Find where the given text appears and provide that cell's center as (X, Y) coordinate. 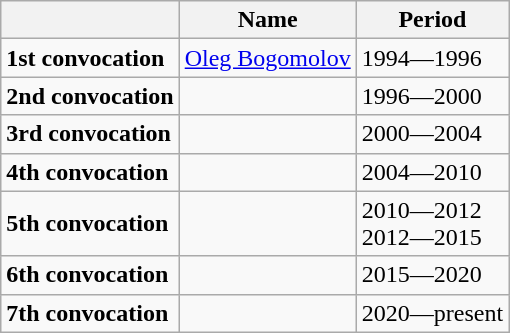
Period (432, 20)
2000—2004 (432, 134)
2004—2010 (432, 172)
1994—1996 (432, 58)
Oleg Bogomolov (268, 58)
2nd convocation (90, 96)
2010—20122012—2015 (432, 224)
3rd convocation (90, 134)
6th convocation (90, 275)
1996—2000 (432, 96)
2020—present (432, 313)
7th convocation (90, 313)
2015—2020 (432, 275)
1st convocation (90, 58)
4th convocation (90, 172)
5th convocation (90, 224)
Name (268, 20)
